For the text-containing cell, return its midpoint in [X, Y] coordinate format. 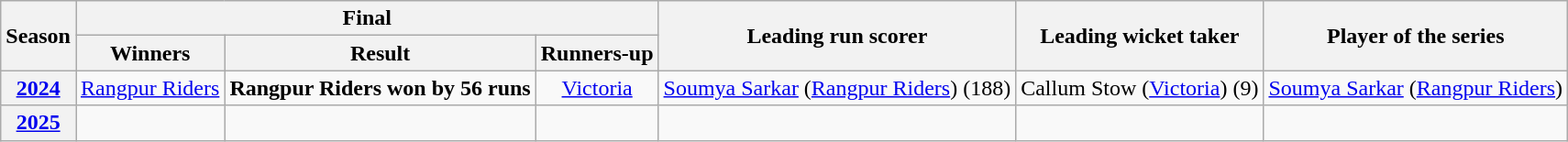
Final [367, 18]
Soumya Sarkar (Rangpur Riders) [1416, 88]
2025 [39, 123]
Rangpur Riders [149, 88]
Season [39, 36]
2024 [39, 88]
Winners [149, 53]
Soumya Sarkar (Rangpur Riders) (188) [837, 88]
Rangpur Riders won by 56 runs [380, 88]
Player of the series [1416, 36]
Callum Stow (Victoria) (9) [1140, 88]
Leading wicket taker [1140, 36]
Runners-up [597, 53]
Result [380, 53]
Victoria [597, 88]
Leading run scorer [837, 36]
